Return the [X, Y] coordinate for the center point of the cell that contains the specified text.  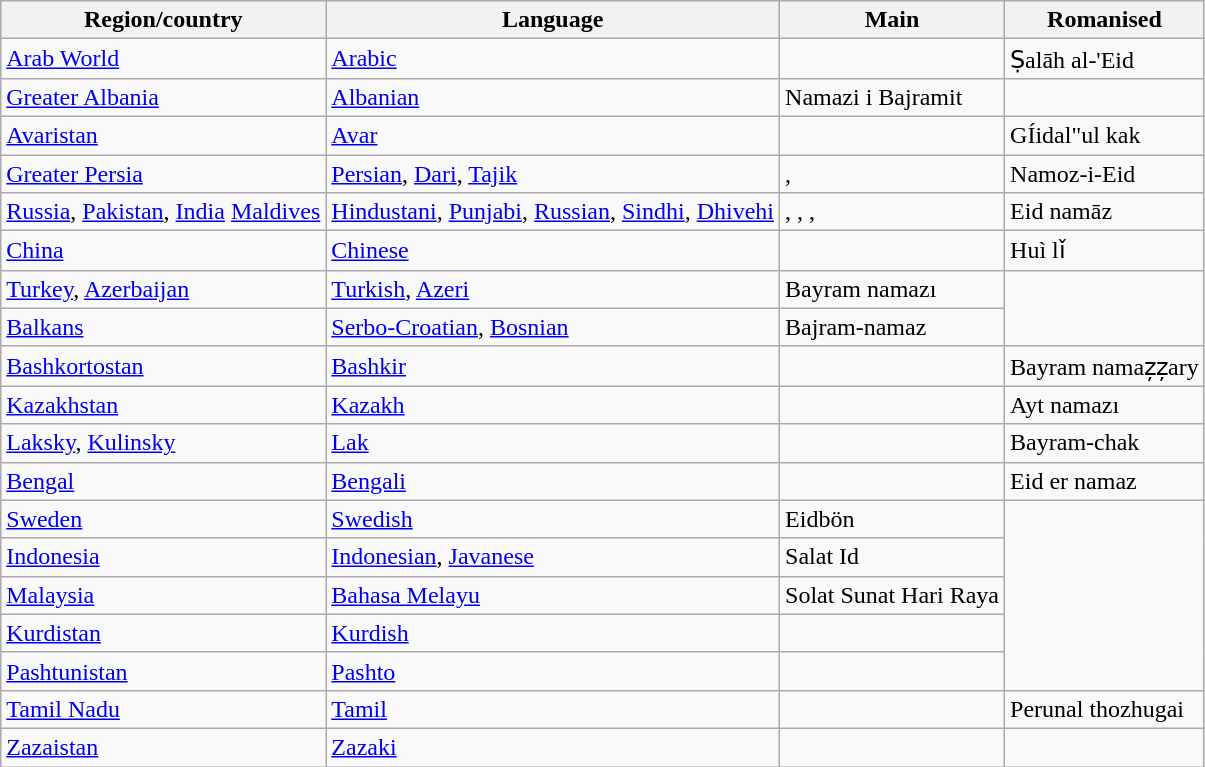
Salat Id [892, 557]
Hindustani, Punjabi, Russian, Sindhi, Dhivehi [553, 212]
Zazaki [553, 747]
Eid namāz [1105, 212]
Kazakh [553, 405]
Lak [553, 443]
GÍidal"ul kak [1105, 135]
Pashtunistan [164, 671]
Indonesia [164, 557]
Ṣalāh al-'Eid [1105, 59]
Bashkir [553, 366]
Chinese [553, 251]
Greater Albania [164, 97]
Laksky, Kulinsky [164, 443]
Bayram namaz̦z̦ary [1105, 366]
Malaysia [164, 595]
Language [553, 20]
Kurdistan [164, 633]
Russia, Pakistan, India Maldives [164, 212]
Bahasa Melayu [553, 595]
Eid er namaz [1105, 481]
Solat Sunat Hari Raya [892, 595]
China [164, 251]
Perunal thozhugai [1105, 709]
Tamil [553, 709]
Arabic [553, 59]
Namazi i Bajramit [892, 97]
Eidbön [892, 519]
Bayram namazı [892, 289]
Region/country [164, 20]
Persian, Dari, Tajik [553, 173]
Turkey, Azerbaijan [164, 289]
Namoz-i-Eid [1105, 173]
Pashto [553, 671]
Indonesian, Javanese [553, 557]
, [892, 173]
Kazakhstan [164, 405]
Avar [553, 135]
Romanised [1105, 20]
Arab World [164, 59]
Bengali [553, 481]
Zazaistan [164, 747]
Albanian [553, 97]
Kurdish [553, 633]
, , , [892, 212]
Greater Persia [164, 173]
Tamil Nadu [164, 709]
Bajram-namaz [892, 327]
Turkish, Azeri [553, 289]
Ayt namazı [1105, 405]
Bashkortostan [164, 366]
Huì lǐ [1105, 251]
Balkans [164, 327]
Bengal [164, 481]
Avaristan [164, 135]
Sweden [164, 519]
Bayram-chak [1105, 443]
Main [892, 20]
Serbo-Croatian, Bosnian [553, 327]
Swedish [553, 519]
